From the cell containing the given text, extract its center point as (x, y) coordinate. 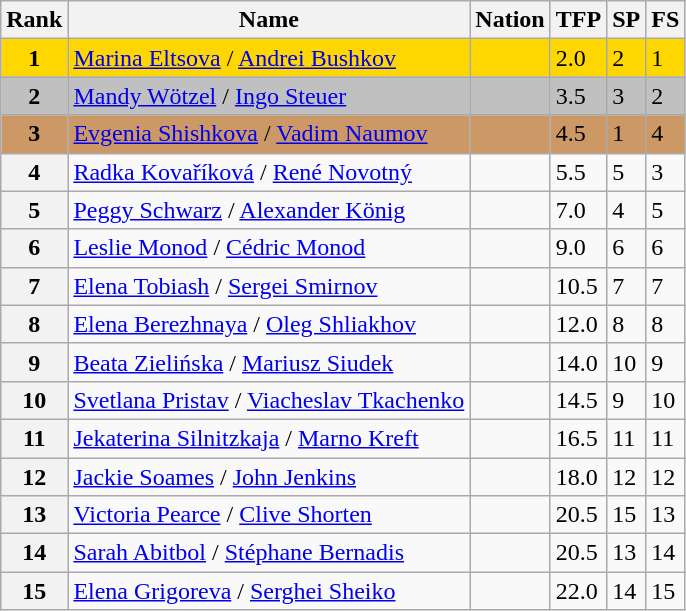
16.5 (578, 438)
18.0 (578, 477)
14.0 (578, 362)
2.0 (578, 58)
Leslie Monod / Cédric Monod (269, 248)
22.0 (578, 591)
Elena Tobiash / Sergei Smirnov (269, 286)
Evgenia Shishkova / Vadim Naumov (269, 134)
Marina Eltsova / Andrei Bushkov (269, 58)
Svetlana Pristav / Viacheslav Tkachenko (269, 400)
Beata Zielińska / Mariusz Siudek (269, 362)
Jekaterina Silnitzkaja / Marno Kreft (269, 438)
Victoria Pearce / Clive Shorten (269, 515)
14.5 (578, 400)
Mandy Wötzel / Ingo Steuer (269, 96)
Radka Kovaříková / René Novotný (269, 172)
Elena Grigoreva / Serghei Sheiko (269, 591)
Jackie Soames / John Jenkins (269, 477)
SP (626, 20)
FS (666, 20)
3.5 (578, 96)
Name (269, 20)
Rank (34, 20)
Nation (510, 20)
TFP (578, 20)
5.5 (578, 172)
12.0 (578, 324)
Sarah Abitbol / Stéphane Bernadis (269, 553)
4.5 (578, 134)
Peggy Schwarz / Alexander König (269, 210)
7.0 (578, 210)
9.0 (578, 248)
Elena Berezhnaya / Oleg Shliakhov (269, 324)
10.5 (578, 286)
